Determine the (x, y) coordinate at the center of the cell enclosing the given text.  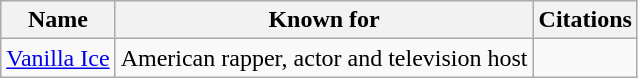
Known for (324, 20)
Vanilla Ice (58, 58)
Name (58, 20)
Citations (585, 20)
American rapper, actor and television host (324, 58)
